Pinpoint the cell where the given text exists, returning its (X, Y) midpoint coordinate. 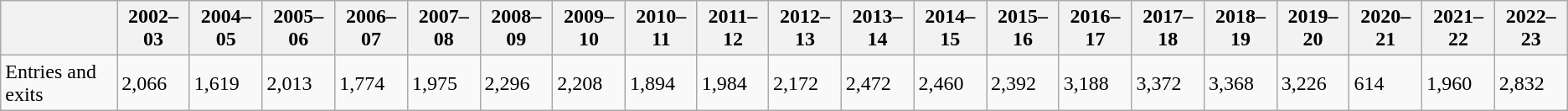
2006–07 (372, 29)
2,208 (590, 82)
2004–05 (226, 29)
1,960 (1459, 82)
2017–18 (1168, 29)
614 (1385, 82)
2009–10 (590, 29)
3,188 (1096, 82)
2013–14 (878, 29)
2007–08 (444, 29)
2010–11 (661, 29)
2020–21 (1385, 29)
2011–12 (732, 29)
1,774 (372, 82)
2019–20 (1313, 29)
1,975 (444, 82)
3,368 (1241, 82)
2016–17 (1096, 29)
2005–06 (298, 29)
2018–19 (1241, 29)
2002–03 (154, 29)
2,832 (1531, 82)
2022–23 (1531, 29)
2,172 (806, 82)
2021–22 (1459, 29)
2015–16 (1024, 29)
2,472 (878, 82)
1,984 (732, 82)
2,296 (516, 82)
1,894 (661, 82)
2,013 (298, 82)
1,619 (226, 82)
2012–13 (806, 29)
2008–09 (516, 29)
3,226 (1313, 82)
Entries and exits (59, 82)
2,066 (154, 82)
2,460 (950, 82)
2,392 (1024, 82)
3,372 (1168, 82)
2014–15 (950, 29)
